Return (X, Y) of the center of cell containing provided text 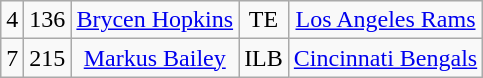
ILB (264, 58)
Cincinnati Bengals (385, 58)
Los Angeles Rams (385, 20)
7 (12, 58)
TE (264, 20)
215 (48, 58)
Markus Bailey (155, 58)
136 (48, 20)
Brycen Hopkins (155, 20)
4 (12, 20)
